Pinpoint the cell where the given text exists, returning its [X, Y] midpoint coordinate. 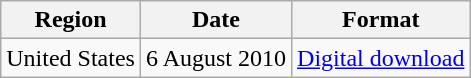
Format [381, 20]
6 August 2010 [216, 58]
Digital download [381, 58]
United States [71, 58]
Region [71, 20]
Date [216, 20]
